Detect which cell encompasses the target text, then output its [x, y] center coordinate. 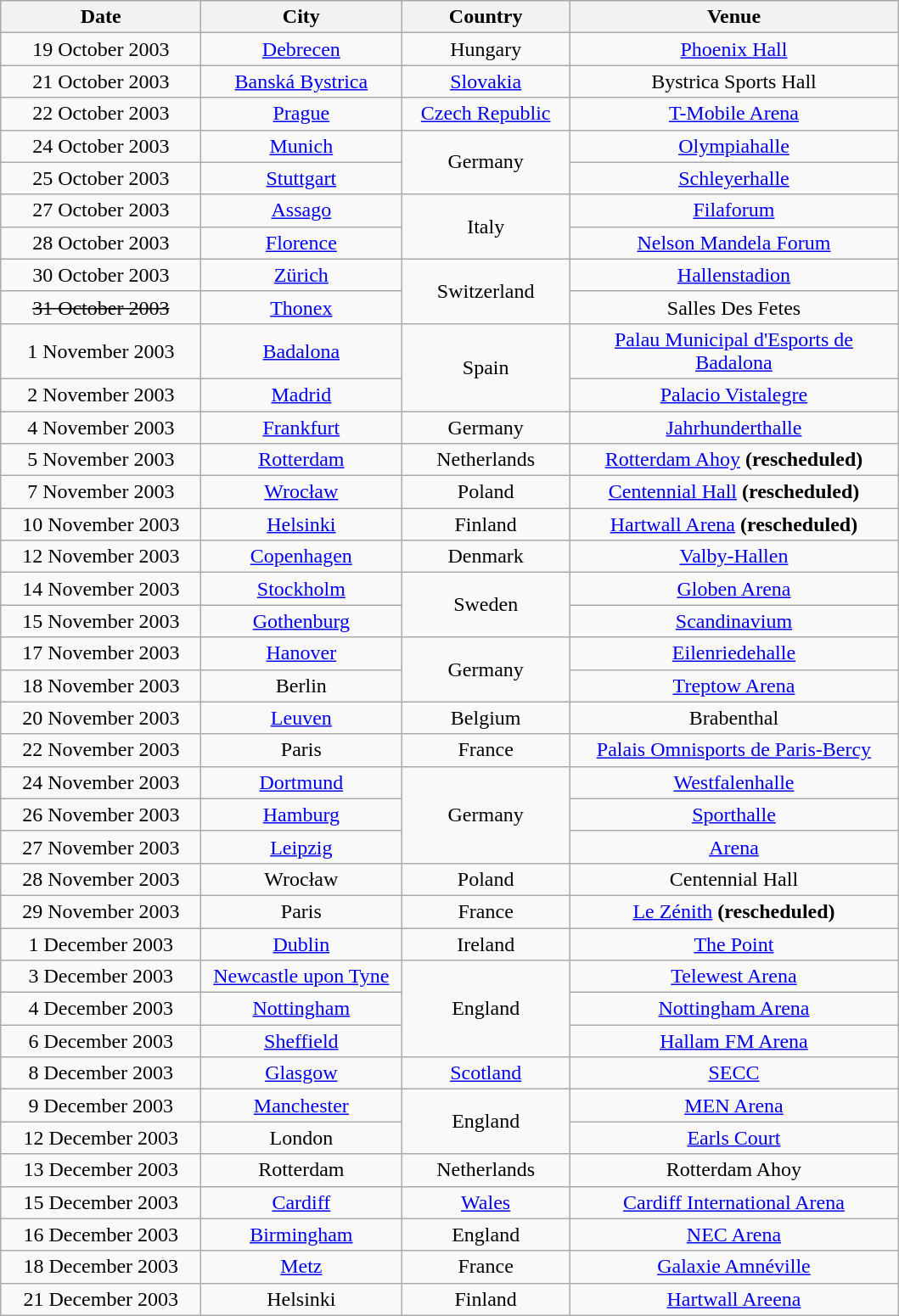
Prague [301, 114]
Badalona [301, 351]
Frankfurt [301, 427]
27 November 2003 [101, 847]
1 December 2003 [101, 944]
9 December 2003 [101, 1106]
Stuttgart [301, 178]
25 October 2003 [101, 178]
22 October 2003 [101, 114]
Schleyerhalle [733, 178]
6 December 2003 [101, 1041]
Leuven [301, 718]
27 October 2003 [101, 210]
18 December 2003 [101, 1267]
NEC Arena [733, 1235]
Glasgow [301, 1073]
Hallam FM Arena [733, 1041]
10 November 2003 [101, 524]
Venue [733, 17]
Telewest Arena [733, 977]
Zürich [301, 275]
Debrecen [301, 49]
3 December 2003 [101, 977]
Spain [486, 367]
Birmingham [301, 1235]
14 November 2003 [101, 589]
Country [486, 17]
Denmark [486, 557]
30 October 2003 [101, 275]
4 December 2003 [101, 1009]
Florence [301, 243]
Sweden [486, 605]
Manchester [301, 1106]
4 November 2003 [101, 427]
SECC [733, 1073]
Nottingham Arena [733, 1009]
Belgium [486, 718]
Date [101, 17]
MEN Arena [733, 1106]
Treptow Arena [733, 686]
2 November 2003 [101, 395]
Filaforum [733, 210]
Cardiff [301, 1202]
Palacio Vistalegre [733, 395]
City [301, 17]
Stockholm [301, 589]
Newcastle upon Tyne [301, 977]
Brabenthal [733, 718]
28 November 2003 [101, 879]
Wales [486, 1202]
26 November 2003 [101, 815]
Salles Des Fetes [733, 307]
Switzerland [486, 291]
7 November 2003 [101, 492]
Dublin [301, 944]
Hanover [301, 653]
Slovakia [486, 81]
Berlin [301, 686]
Phoenix Hall [733, 49]
Nottingham [301, 1009]
Eilenriedehalle [733, 653]
Galaxie Amnéville [733, 1267]
24 October 2003 [101, 146]
Sporthalle [733, 815]
Ireland [486, 944]
19 October 2003 [101, 49]
15 November 2003 [101, 621]
21 October 2003 [101, 81]
Olympiahalle [733, 146]
18 November 2003 [101, 686]
13 December 2003 [101, 1170]
Dortmund [301, 782]
Jahrhunderthalle [733, 427]
17 November 2003 [101, 653]
8 December 2003 [101, 1073]
T-Mobile Arena [733, 114]
12 November 2003 [101, 557]
Palais Omnisports de Paris-Bercy [733, 750]
5 November 2003 [101, 460]
Gothenburg [301, 621]
12 December 2003 [101, 1138]
Centennial Hall [733, 879]
29 November 2003 [101, 911]
Scandinavium [733, 621]
15 December 2003 [101, 1202]
Cardiff International Arena [733, 1202]
Globen Arena [733, 589]
28 October 2003 [101, 243]
Hartwall Areena [733, 1299]
Czech Republic [486, 114]
Hungary [486, 49]
Thonex [301, 307]
Metz [301, 1267]
Hallenstadion [733, 275]
Bystrica Sports Hall [733, 81]
Hamburg [301, 815]
Madrid [301, 395]
Banská Bystrica [301, 81]
Nelson Mandela Forum [733, 243]
London [301, 1138]
Le Zénith (rescheduled) [733, 911]
Assago [301, 210]
Copenhagen [301, 557]
Westfalenhalle [733, 782]
Scotland [486, 1073]
22 November 2003 [101, 750]
Sheffield [301, 1041]
Earls Court [733, 1138]
31 October 2003 [101, 307]
21 December 2003 [101, 1299]
Palau Municipal d'Esports de Badalona [733, 351]
Centennial Hall (rescheduled) [733, 492]
1 November 2003 [101, 351]
20 November 2003 [101, 718]
Rotterdam Ahoy (rescheduled) [733, 460]
Hartwall Arena (rescheduled) [733, 524]
16 December 2003 [101, 1235]
Arena [733, 847]
Valby-Hallen [733, 557]
Italy [486, 227]
24 November 2003 [101, 782]
Munich [301, 146]
The Point [733, 944]
Rotterdam Ahoy [733, 1170]
Leipzig [301, 847]
